Return [x, y] of the center of cell containing provided text 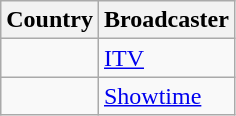
ITV [166, 58]
Showtime [166, 96]
Broadcaster [166, 20]
Country [50, 20]
